Return (x, y) of the center of cell containing provided text 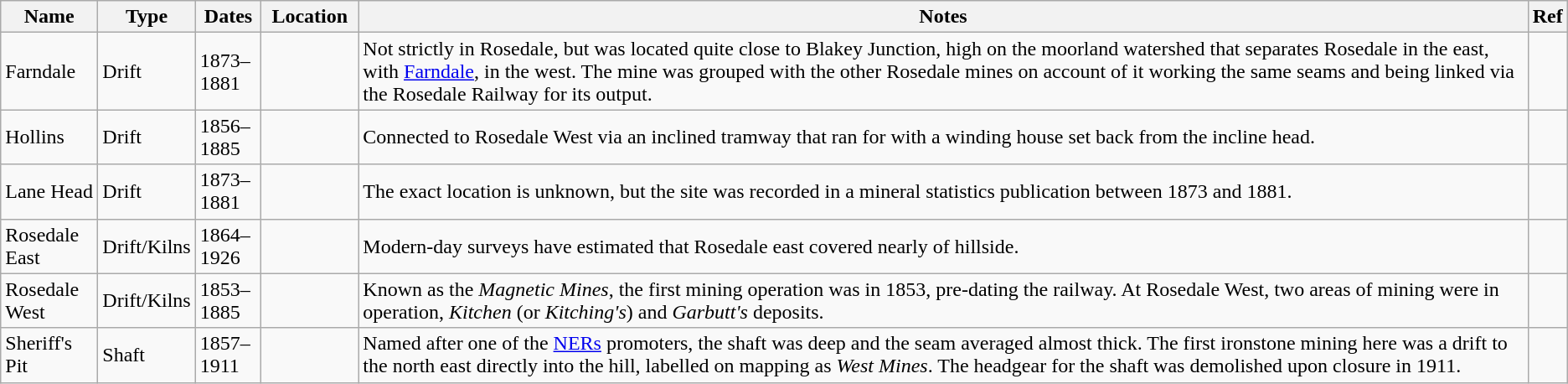
Ref (1548, 17)
Lane Head (49, 191)
Rosedale East (49, 246)
The exact location is unknown, but the site was recorded in a mineral statistics publication between 1873 and 1881. (943, 191)
1857–1911 (228, 355)
Name (49, 17)
Modern-day surveys have estimated that Rosedale east covered nearly of hillside. (943, 246)
1864–1926 (228, 246)
Farndale (49, 71)
Shaft (147, 355)
Location (310, 17)
Hollins (49, 138)
Connected to Rosedale West via an inclined tramway that ran for with a winding house set back from the incline head. (943, 138)
Rosedale West (49, 300)
1853–1885 (228, 300)
1856–1885 (228, 138)
Notes (943, 17)
Dates (228, 17)
Sheriff's Pit (49, 355)
Type (147, 17)
